Extract the [x, y] coordinate from the center of the cell holding the provided text.  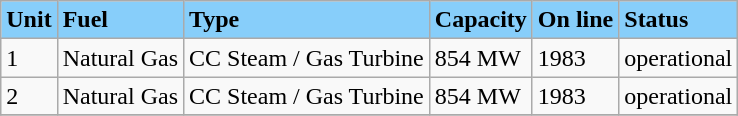
Capacity [480, 20]
Unit [29, 20]
Type [307, 20]
On line [575, 20]
Status [678, 20]
1 [29, 58]
Fuel [120, 20]
2 [29, 96]
